Provide the (x, y) coordinate of the cell's center where the given text is located.  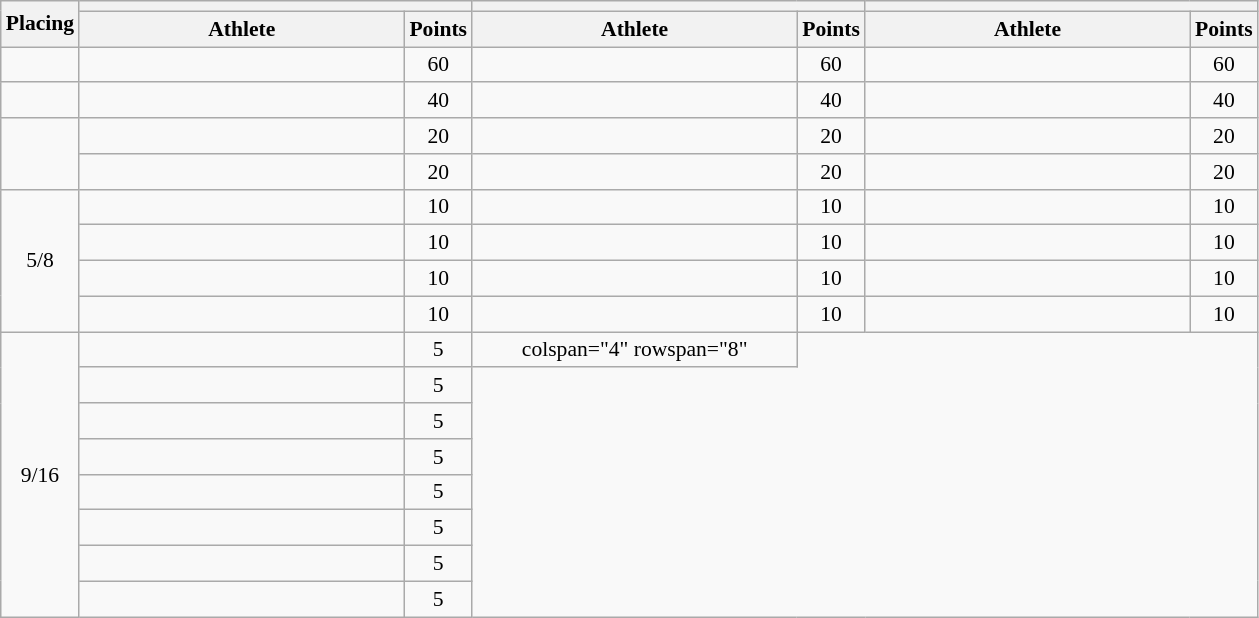
5/8 (40, 260)
9/16 (40, 474)
Placing (40, 24)
colspan="4" rowspan="8" (634, 350)
